Return [x, y] of the center of cell containing provided text 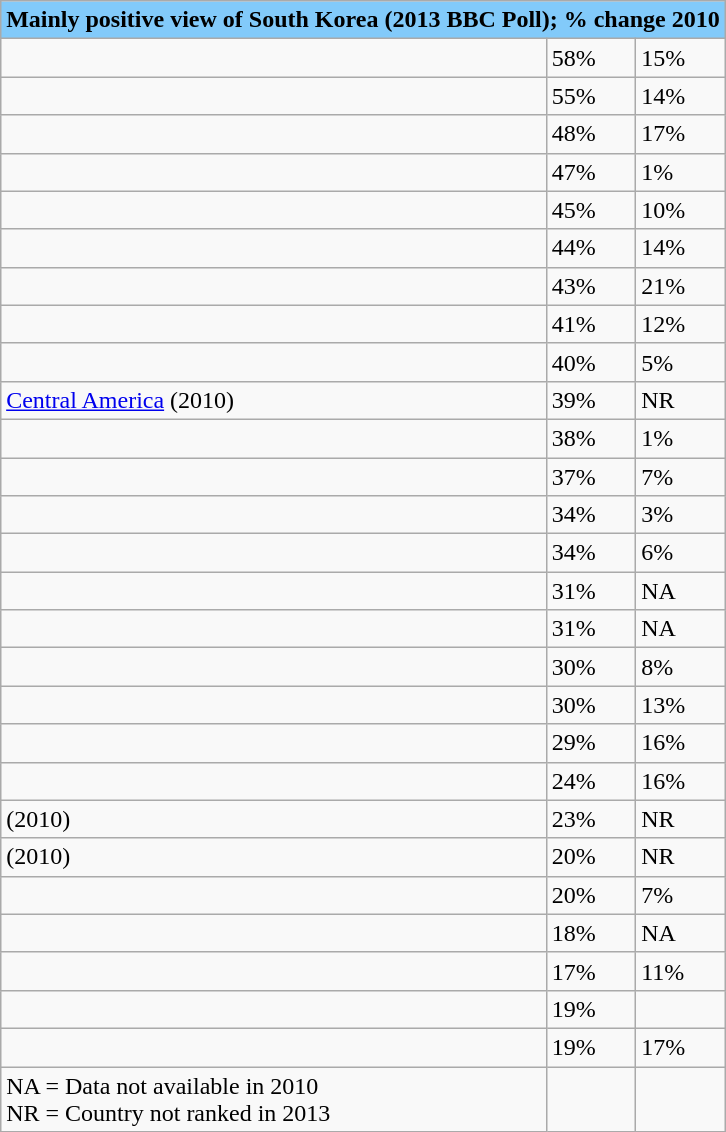
5% [681, 362]
38% [591, 438]
3% [681, 515]
45% [591, 210]
Central America (2010) [274, 400]
47% [591, 172]
41% [591, 324]
48% [591, 134]
10% [681, 210]
6% [681, 553]
39% [591, 400]
58% [591, 58]
44% [591, 248]
21% [681, 286]
8% [681, 667]
12% [681, 324]
18% [591, 933]
40% [591, 362]
23% [591, 819]
Mainly positive view of South Korea (2013 BBC Poll); % change 2010 [364, 20]
37% [591, 477]
NA = Data not available in 2010NR = Country not ranked in 2013 [274, 1098]
13% [681, 705]
15% [681, 58]
55% [591, 96]
29% [591, 743]
24% [591, 781]
11% [681, 971]
43% [591, 286]
